Detect which cell encompasses the target text, then output its (X, Y) center coordinate. 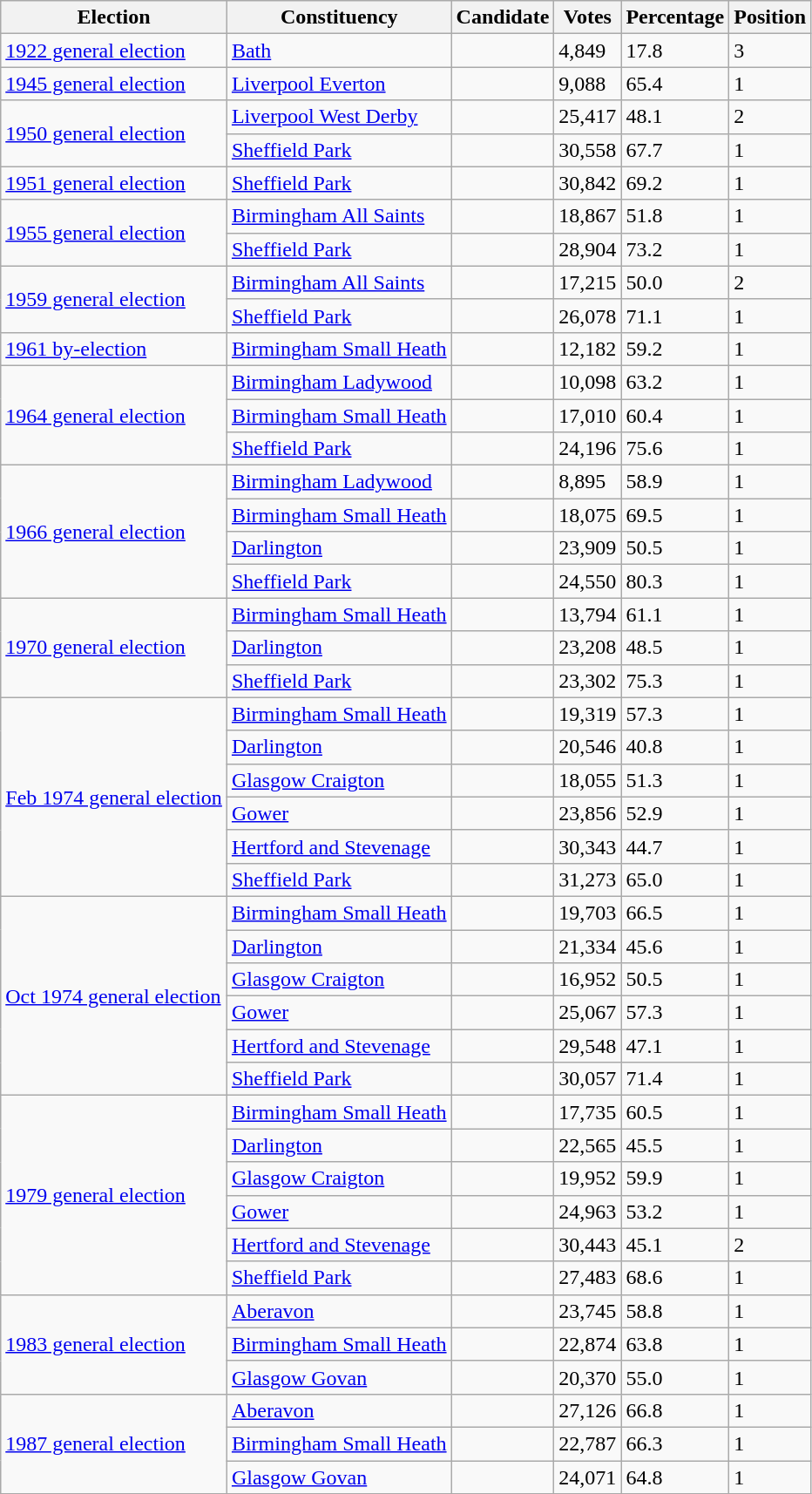
28,904 (587, 249)
71.1 (675, 316)
45.1 (675, 1245)
75.6 (675, 449)
65.0 (675, 879)
30,343 (587, 846)
52.9 (675, 813)
17.8 (675, 51)
51.3 (675, 780)
48.1 (675, 117)
9,088 (587, 84)
80.3 (675, 581)
1922 general election (114, 51)
Candidate (503, 17)
Bath (339, 51)
40.8 (675, 747)
Position (770, 17)
23,302 (587, 681)
12,182 (587, 349)
24,550 (587, 581)
19,319 (587, 714)
17,010 (587, 416)
27,483 (587, 1278)
1955 general election (114, 233)
4,849 (587, 51)
19,703 (587, 913)
8,895 (587, 482)
Liverpool Everton (339, 84)
Percentage (675, 17)
73.2 (675, 249)
50.0 (675, 282)
30,057 (587, 1079)
67.7 (675, 150)
Oct 1974 general election (114, 995)
65.4 (675, 84)
13,794 (587, 615)
30,842 (587, 183)
22,874 (587, 1344)
47.1 (675, 1046)
45.6 (675, 946)
18,867 (587, 216)
16,952 (587, 980)
21,334 (587, 946)
61.1 (675, 615)
44.7 (675, 846)
1959 general election (114, 299)
25,417 (587, 117)
23,208 (587, 648)
58.9 (675, 482)
1945 general election (114, 84)
10,098 (587, 382)
17,735 (587, 1112)
27,126 (587, 1410)
58.8 (675, 1311)
75.3 (675, 681)
51.8 (675, 216)
22,787 (587, 1443)
48.5 (675, 648)
Liverpool West Derby (339, 117)
63.8 (675, 1344)
3 (770, 51)
1964 general election (114, 415)
17,215 (587, 282)
29,548 (587, 1046)
59.9 (675, 1178)
22,565 (587, 1145)
1966 general election (114, 532)
Feb 1974 general election (114, 797)
1983 general election (114, 1344)
1970 general election (114, 648)
24,963 (587, 1212)
Election (114, 17)
19,952 (587, 1178)
23,856 (587, 813)
Constituency (339, 17)
59.2 (675, 349)
1951 general election (114, 183)
1950 general election (114, 133)
64.8 (675, 1477)
26,078 (587, 316)
66.8 (675, 1410)
1961 by-election (114, 349)
1987 general election (114, 1443)
18,075 (587, 515)
45.5 (675, 1145)
Votes (587, 17)
71.4 (675, 1079)
24,071 (587, 1477)
53.2 (675, 1212)
55.0 (675, 1377)
23,745 (587, 1311)
23,909 (587, 548)
66.5 (675, 913)
69.2 (675, 183)
31,273 (587, 879)
60.4 (675, 416)
20,546 (587, 747)
66.3 (675, 1443)
69.5 (675, 515)
63.2 (675, 382)
24,196 (587, 449)
60.5 (675, 1112)
30,443 (587, 1245)
1979 general election (114, 1195)
30,558 (587, 150)
20,370 (587, 1377)
68.6 (675, 1278)
18,055 (587, 780)
25,067 (587, 1013)
